Locate the cell with the specified text and output its [x, y] center coordinate. 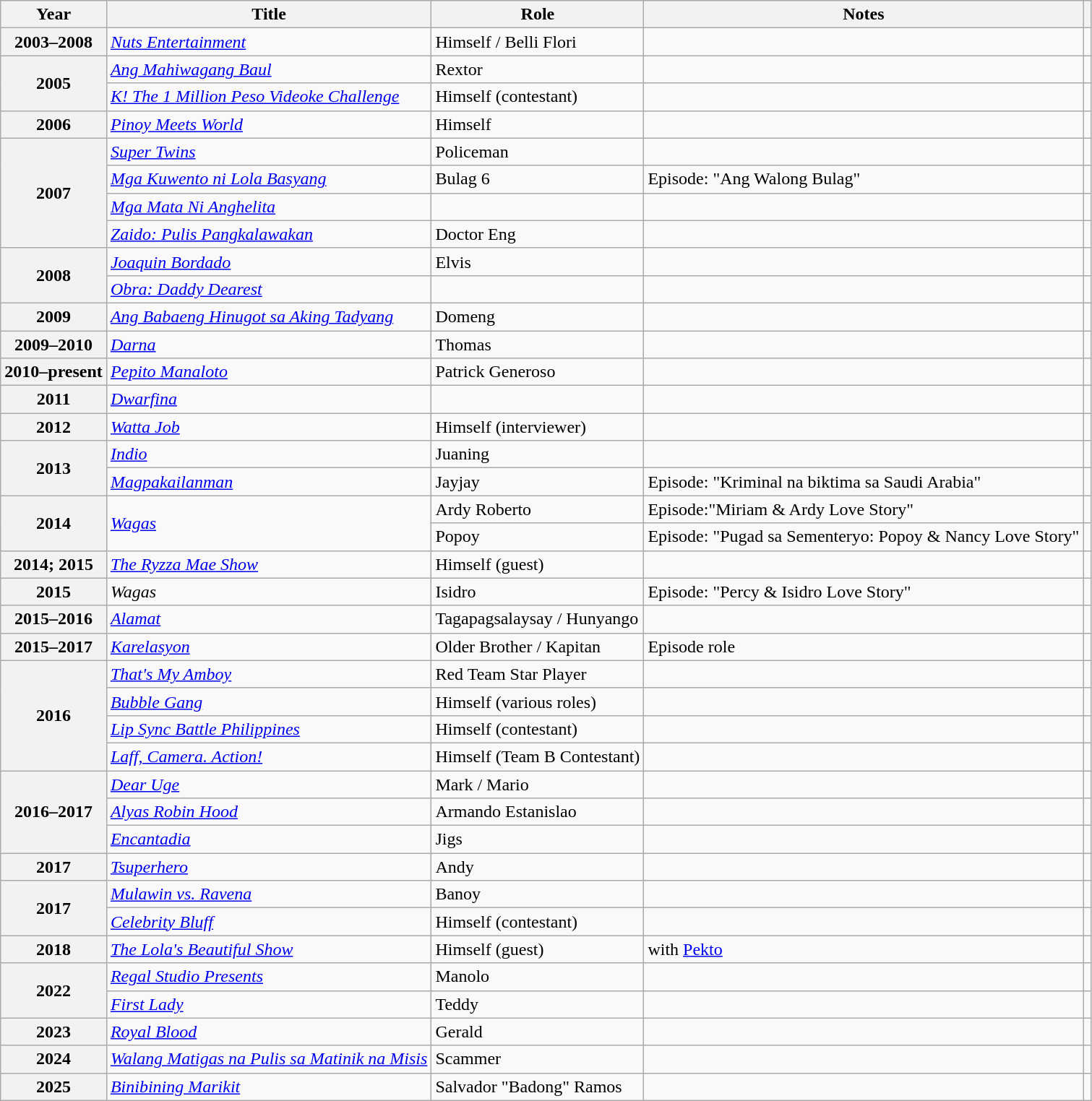
Indio [269, 454]
2015–2017 [53, 647]
2009 [53, 316]
Teddy [538, 1004]
Episode: "Ang Walong Bulag" [864, 179]
Dwarfina [269, 400]
Mark / Mario [538, 784]
Regal Studio Presents [269, 977]
Lip Sync Battle Philippines [269, 729]
Ang Babaeng Hinugot sa Aking Tadyang [269, 316]
Jigs [538, 839]
Popoy [538, 537]
Alamat [269, 619]
Policeman [538, 152]
Tagapagsalaysay / Hunyango [538, 619]
Pinoy Meets World [269, 124]
Episode role [864, 647]
Juaning [538, 454]
Mga Kuwento ni Lola Basyang [269, 179]
2016–2017 [53, 811]
The Ryzza Mae Show [269, 564]
Year [53, 14]
Isidro [538, 592]
Andy [538, 867]
Bubble Gang [269, 701]
The Lola's Beautiful Show [269, 949]
Karelasyon [269, 647]
Pepito Manaloto [269, 372]
Role [538, 14]
Zaido: Pulis Pangkalawakan [269, 234]
2023 [53, 1032]
Elvis [538, 262]
Jayjay [538, 482]
2018 [53, 949]
2024 [53, 1059]
Himself [538, 124]
Notes [864, 14]
Gerald [538, 1032]
Ardy Roberto [538, 509]
Manolo [538, 977]
2003–2008 [53, 42]
Encantadia [269, 839]
Alyas Robin Hood [269, 812]
Binibining Marikit [269, 1087]
2012 [53, 427]
Salvador "Badong" Ramos [538, 1087]
2022 [53, 990]
Joaquin Bordado [269, 262]
Episode: "Percy & Isidro Love Story" [864, 592]
Dear Uge [269, 784]
2016 [53, 715]
K! The 1 Million Peso Videoke Challenge [269, 97]
2007 [53, 193]
Nuts Entertainment [269, 42]
Episode:"Miriam & Ardy Love Story" [864, 509]
2011 [53, 400]
Patrick Generoso [538, 372]
First Lady [269, 1004]
Watta Job [269, 427]
Bulag 6 [538, 179]
Himself (interviewer) [538, 427]
Darna [269, 345]
Episode: "Pugad sa Sementeryo: Popoy & Nancy Love Story" [864, 537]
Magpakailanman [269, 482]
2010–present [53, 372]
2015–2016 [53, 619]
Title [269, 14]
2008 [53, 275]
Royal Blood [269, 1032]
Episode: "Kriminal na biktima sa Saudi Arabia" [864, 482]
Armando Estanislao [538, 812]
Thomas [538, 345]
Laff, Camera. Action! [269, 756]
2009–2010 [53, 345]
Mga Mata Ni Anghelita [269, 207]
Older Brother / Kapitan [538, 647]
2006 [53, 124]
Ang Mahiwagang Baul [269, 69]
Celebrity Bluff [269, 922]
Super Twins [269, 152]
Red Team Star Player [538, 674]
2005 [53, 83]
Rextor [538, 69]
Obra: Daddy Dearest [269, 289]
Walang Matigas na Pulis sa Matinik na Misis [269, 1059]
2013 [53, 468]
2014 [53, 523]
Himself (various roles) [538, 701]
Himself / Belli Flori [538, 42]
That's My Amboy [269, 674]
Doctor Eng [538, 234]
Mulawin vs. Ravena [269, 894]
Domeng [538, 316]
2015 [53, 592]
Banoy [538, 894]
Tsuperhero [269, 867]
Himself (Team B Contestant) [538, 756]
2014; 2015 [53, 564]
2025 [53, 1087]
with Pekto [864, 949]
Scammer [538, 1059]
